Pinpoint the cell where the given text exists, returning its [x, y] midpoint coordinate. 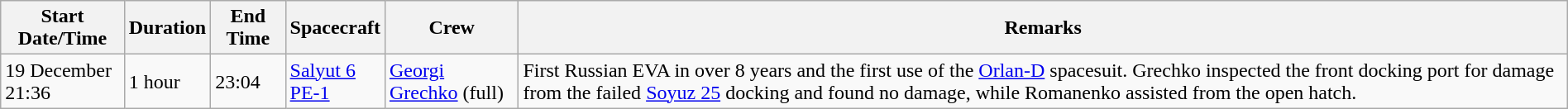
Duration [167, 28]
Start Date/Time [63, 28]
End Time [248, 28]
Spacecraft [335, 28]
Crew [452, 28]
Georgi Grechko (full) [452, 81]
Remarks [1043, 28]
19 December21:36 [63, 81]
1 hour [167, 81]
23:04 [248, 81]
Salyut 6PE-1 [335, 81]
